Provide the [X, Y] coordinate of the cell's center where the given text is located.  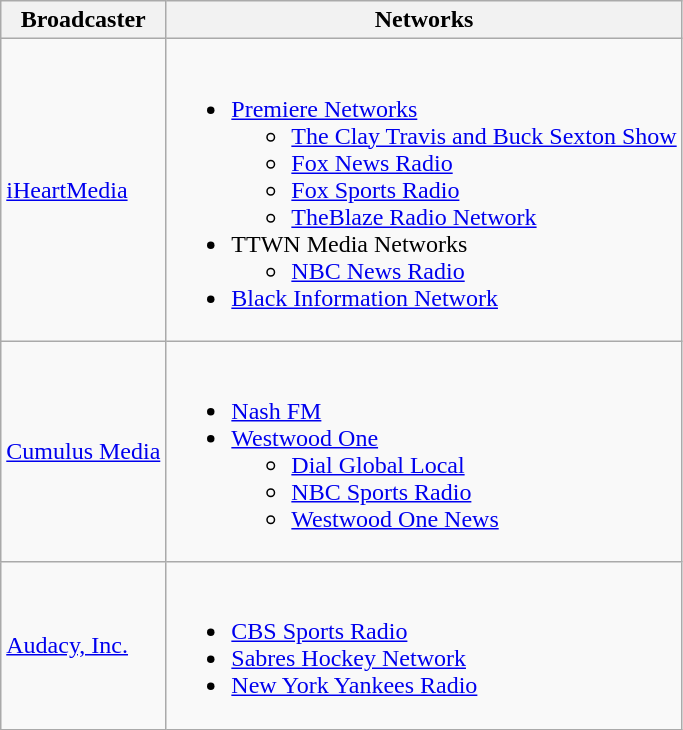
Nash FMWestwood OneDial Global LocalNBC Sports RadioWestwood One News [424, 452]
Audacy, Inc. [84, 646]
Broadcaster [84, 20]
Cumulus Media [84, 452]
iHeartMedia [84, 190]
CBS Sports RadioSabres Hockey NetworkNew York Yankees Radio [424, 646]
Networks [424, 20]
